Scan for the cell matching the given text and deliver its (x, y) coordinate at center. 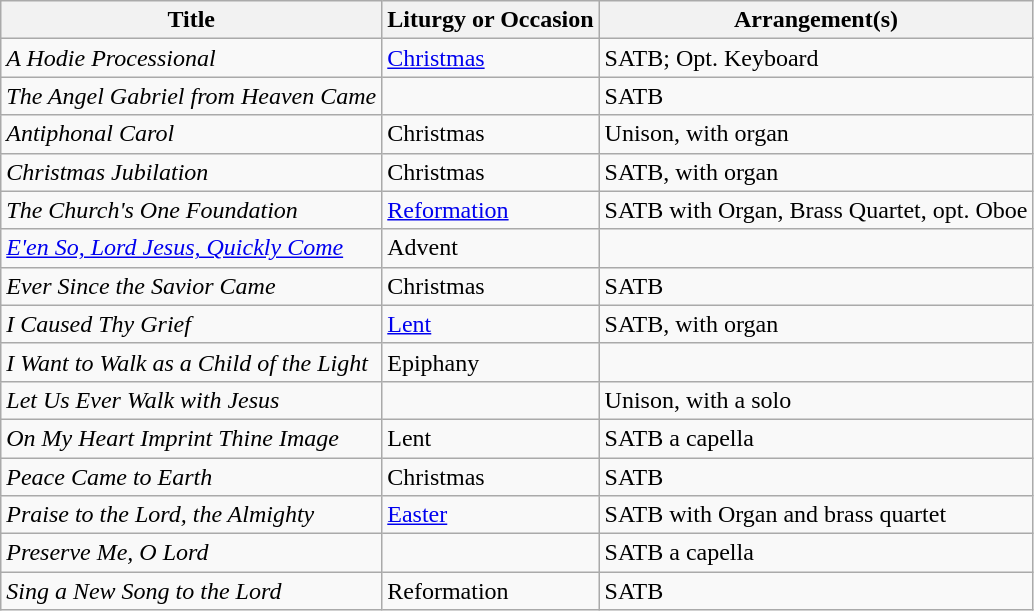
SATB with Organ, Brass Quartet, opt. Oboe (816, 210)
The Church's One Foundation (192, 210)
The Angel Gabriel from Heaven Came (192, 96)
Arrangement(s) (816, 20)
Praise to the Lord, the Almighty (192, 515)
I Want to Walk as a Child of the Light (192, 362)
Unison, with a solo (816, 400)
Christmas Jubilation (192, 172)
A Hodie Processional (192, 58)
Advent (490, 248)
Liturgy or Occasion (490, 20)
SATB with Organ and brass quartet (816, 515)
Preserve Me, O Lord (192, 553)
Easter (490, 515)
Antiphonal Carol (192, 134)
Ever Since the Savior Came (192, 286)
Unison, with organ (816, 134)
E'en So, Lord Jesus, Quickly Come (192, 248)
SATB; Opt. Keyboard (816, 58)
I Caused Thy Grief (192, 324)
Peace Came to Earth (192, 477)
On My Heart Imprint Thine Image (192, 438)
Epiphany (490, 362)
Title (192, 20)
Sing a New Song to the Lord (192, 591)
Let Us Ever Walk with Jesus (192, 400)
